Capture the cell that displays the provided text and extract its (X, Y) central coordinate. 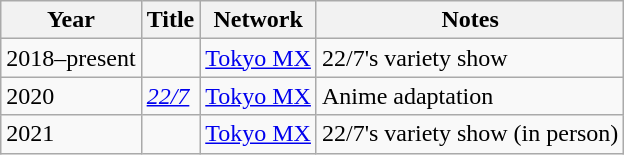
Network (258, 20)
Anime adaptation (470, 96)
Title (170, 20)
22/7's variety show (470, 58)
2018–present (71, 58)
Notes (470, 20)
2020 (71, 96)
22/7's variety show (in person) (470, 134)
2021 (71, 134)
22/7 (170, 96)
Year (71, 20)
